Find where the given text appears and provide that cell's center as [x, y] coordinate. 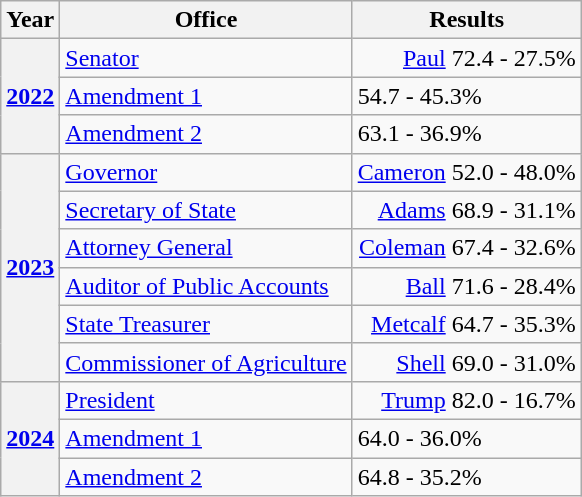
Metcalf 64.7 - 35.3% [466, 324]
54.7 - 45.3% [466, 96]
Results [466, 20]
Shell 69.0 - 31.0% [466, 362]
Year [30, 20]
64.0 - 36.0% [466, 438]
Trump 82.0 - 16.7% [466, 400]
Commissioner of Agriculture [206, 362]
2022 [30, 96]
2024 [30, 438]
Senator [206, 58]
Governor [206, 172]
State Treasurer [206, 324]
Attorney General [206, 248]
2023 [30, 267]
Secretary of State [206, 210]
Office [206, 20]
Ball 71.6 - 28.4% [466, 286]
63.1 - 36.9% [466, 134]
Cameron 52.0 - 48.0% [466, 172]
Coleman 67.4 - 32.6% [466, 248]
64.8 - 35.2% [466, 477]
Auditor of Public Accounts [206, 286]
Adams 68.9 - 31.1% [466, 210]
President [206, 400]
Paul 72.4 - 27.5% [466, 58]
